Pinpoint the cell where the given text exists, returning its (x, y) midpoint coordinate. 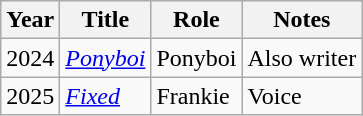
Notes (302, 20)
Year (30, 20)
Role (196, 20)
2025 (30, 96)
Also writer (302, 58)
Fixed (106, 96)
Frankie (196, 96)
Voice (302, 96)
2024 (30, 58)
Title (106, 20)
